Scan for the cell matching the given text and deliver its (X, Y) coordinate at center. 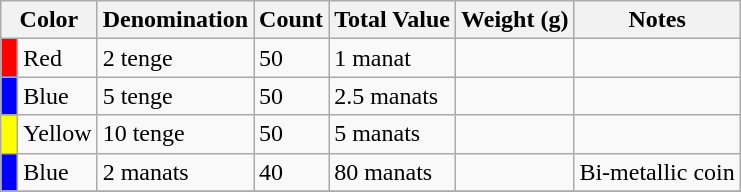
40 (292, 172)
5 tenge (175, 96)
5 manats (392, 134)
2 manats (175, 172)
2 tenge (175, 58)
Bi-metallic coin (657, 172)
Total Value (392, 20)
Weight (g) (515, 20)
80 manats (392, 172)
Count (292, 20)
Yellow (58, 134)
Color (49, 20)
1 manat (392, 58)
Red (58, 58)
Notes (657, 20)
2.5 manats (392, 96)
10 tenge (175, 134)
Denomination (175, 20)
